Provide the [x, y] coordinate of the cell's center where the given text is located.  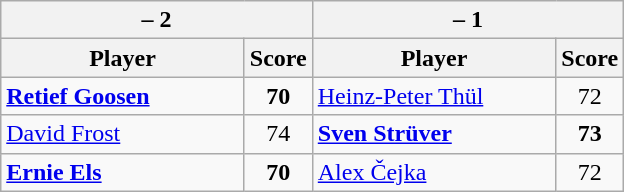
– 2 [157, 20]
– 1 [468, 20]
Sven Strüver [434, 134]
Alex Čejka [434, 172]
Ernie Els [123, 172]
73 [590, 134]
David Frost [123, 134]
74 [278, 134]
Heinz-Peter Thül [434, 96]
Retief Goosen [123, 96]
